Return the [X, Y] coordinate for the center point of the cell that contains the specified text.  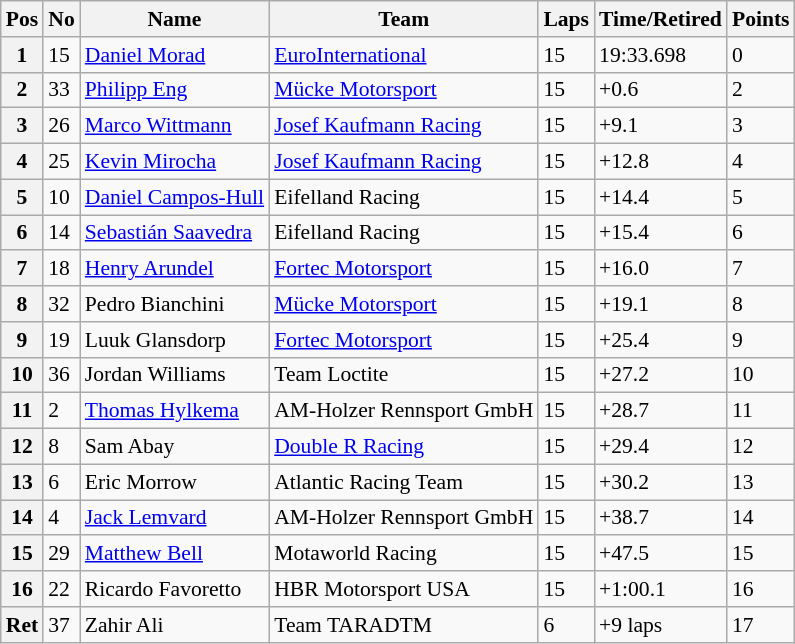
+27.2 [660, 375]
+9 laps [660, 625]
+28.7 [660, 411]
26 [62, 126]
Marco Wittmann [174, 126]
+0.6 [660, 90]
22 [62, 589]
+25.4 [660, 340]
+47.5 [660, 554]
+14.4 [660, 197]
29 [62, 554]
Atlantic Racing Team [404, 482]
Team TARADTM [404, 625]
+12.8 [660, 162]
Zahir Ali [174, 625]
+16.0 [660, 269]
Henry Arundel [174, 269]
17 [761, 625]
33 [62, 90]
Laps [566, 19]
Pedro Bianchini [174, 304]
Team Loctite [404, 375]
19:33.698 [660, 55]
+29.4 [660, 447]
18 [62, 269]
+38.7 [660, 518]
36 [62, 375]
Name [174, 19]
Motaworld Racing [404, 554]
Jordan Williams [174, 375]
Kevin Mirocha [174, 162]
+9.1 [660, 126]
Eric Morrow [174, 482]
+15.4 [660, 233]
Sam Abay [174, 447]
Points [761, 19]
32 [62, 304]
+1:00.1 [660, 589]
Sebastián Saavedra [174, 233]
Luuk Glansdorp [174, 340]
Ret [22, 625]
1 [22, 55]
Daniel Morad [174, 55]
Matthew Bell [174, 554]
HBR Motorsport USA [404, 589]
+30.2 [660, 482]
Time/Retired [660, 19]
Daniel Campos-Hull [174, 197]
+19.1 [660, 304]
Philipp Eng [174, 90]
Jack Lemvard [174, 518]
Double R Racing [404, 447]
Ricardo Favoretto [174, 589]
No [62, 19]
19 [62, 340]
Team [404, 19]
Thomas Hylkema [174, 411]
37 [62, 625]
EuroInternational [404, 55]
25 [62, 162]
Pos [22, 19]
0 [761, 55]
